Extract the (x, y) coordinate from the center of the cell holding the provided text.  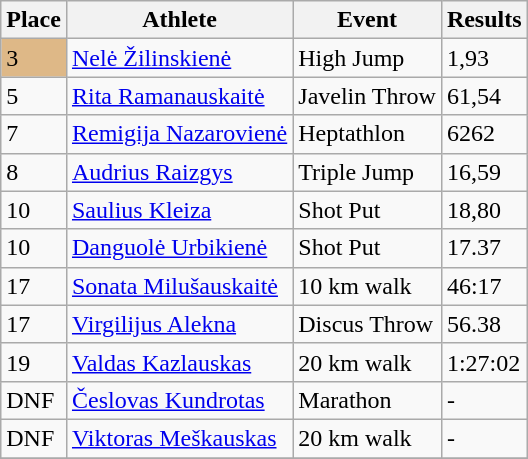
10 km walk (368, 286)
8 (34, 172)
Heptathlon (368, 134)
Discus Throw (368, 324)
Saulius Kleiza (179, 210)
56.38 (484, 324)
Česlovas Kundrotas (179, 400)
Triple Jump (368, 172)
1:27:02 (484, 362)
17.37 (484, 248)
1,93 (484, 58)
Sonata Milušauskaitė (179, 286)
Rita Ramanauskaitė (179, 96)
Event (368, 20)
61,54 (484, 96)
Nelė Žilinskienė (179, 58)
5 (34, 96)
6262 (484, 134)
Place (34, 20)
Audrius Raizgys (179, 172)
High Jump (368, 58)
Danguolė Urbikienė (179, 248)
3 (34, 58)
Javelin Throw (368, 96)
Viktoras Meškauskas (179, 438)
Marathon (368, 400)
18,80 (484, 210)
Virgilijus Alekna (179, 324)
46:17 (484, 286)
19 (34, 362)
7 (34, 134)
Athlete (179, 20)
Valdas Kazlauskas (179, 362)
Results (484, 20)
16,59 (484, 172)
Remigija Nazarovienė (179, 134)
